Output the (X, Y) coordinate of the center of the cell containing the given text.  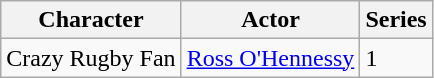
Character (91, 20)
Ross O'Hennessy (270, 58)
Actor (270, 20)
Crazy Rugby Fan (91, 58)
Series (396, 20)
1 (396, 58)
